Output the [x, y] coordinate of the center of the cell containing the given text.  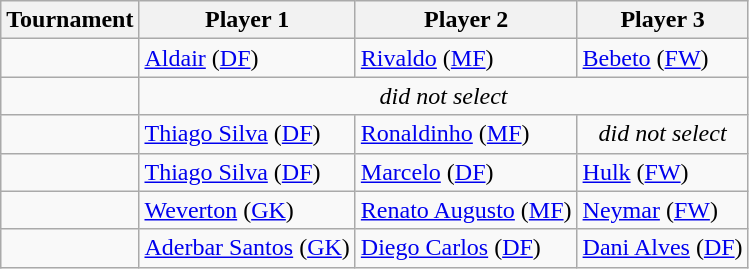
Aderbar Santos (GK) [247, 248]
Player 2 [466, 20]
Player 3 [662, 20]
Weverton (GK) [247, 210]
Rivaldo (MF) [466, 58]
Bebeto (FW) [662, 58]
Dani Alves (DF) [662, 248]
Renato Augusto (MF) [466, 210]
Neymar (FW) [662, 210]
Aldair (DF) [247, 58]
Diego Carlos (DF) [466, 248]
Marcelo (DF) [466, 172]
Player 1 [247, 20]
Ronaldinho (MF) [466, 134]
Tournament [70, 20]
Hulk (FW) [662, 172]
